For the text-containing cell, return its midpoint in (X, Y) coordinate format. 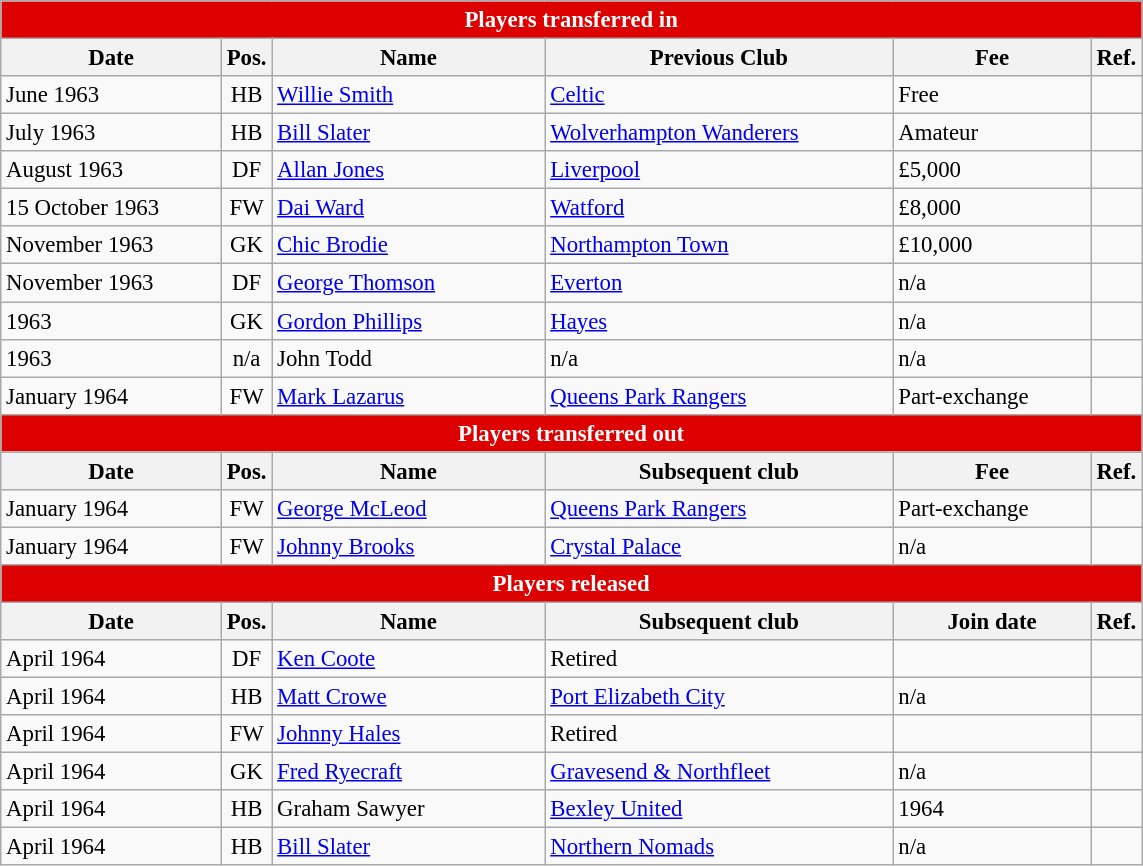
£5,000 (992, 170)
Bexley United (719, 809)
Willie Smith (408, 95)
Matt Crowe (408, 697)
Fred Ryecraft (408, 772)
Ken Coote (408, 659)
£8,000 (992, 208)
Players transferred in (572, 20)
John Todd (408, 358)
Gravesend & Northfleet (719, 772)
Mark Lazarus (408, 396)
July 1963 (112, 133)
Everton (719, 283)
Amateur (992, 133)
Graham Sawyer (408, 809)
Free (992, 95)
Johnny Brooks (408, 546)
Join date (992, 621)
June 1963 (112, 95)
Celtic (719, 95)
George McLeod (408, 509)
Northampton Town (719, 245)
1964 (992, 809)
£10,000 (992, 245)
Johnny Hales (408, 734)
Wolverhampton Wanderers (719, 133)
Hayes (719, 321)
Previous Club (719, 58)
Gordon Phillips (408, 321)
Dai Ward (408, 208)
Players transferred out (572, 433)
Players released (572, 584)
August 1963 (112, 170)
Crystal Palace (719, 546)
Liverpool (719, 170)
Watford (719, 208)
15 October 1963 (112, 208)
Port Elizabeth City (719, 697)
Allan Jones (408, 170)
Chic Brodie (408, 245)
George Thomson (408, 283)
Northern Nomads (719, 847)
